Provide the (X, Y) coordinate of the cell's center where the given text is located.  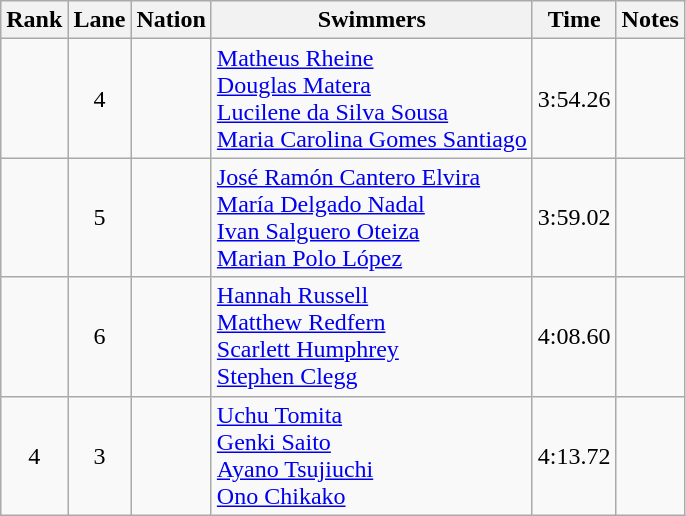
Lane (100, 20)
Swimmers (372, 20)
Time (574, 20)
4:08.60 (574, 336)
3:54.26 (574, 98)
3 (100, 456)
6 (100, 336)
Uchu TomitaGenki SaitoAyano TsujiuchiOno Chikako (372, 456)
Notes (650, 20)
José Ramón Cantero ElviraMaría Delgado NadalIvan Salguero OteizaMarian Polo López (372, 218)
4:13.72 (574, 456)
Rank (34, 20)
5 (100, 218)
Nation (171, 20)
Matheus RheineDouglas MateraLucilene da Silva SousaMaria Carolina Gomes Santiago (372, 98)
3:59.02 (574, 218)
Hannah RussellMatthew RedfernScarlett HumphreyStephen Clegg (372, 336)
